Provide the [x, y] coordinate of the cell's center where the given text is located.  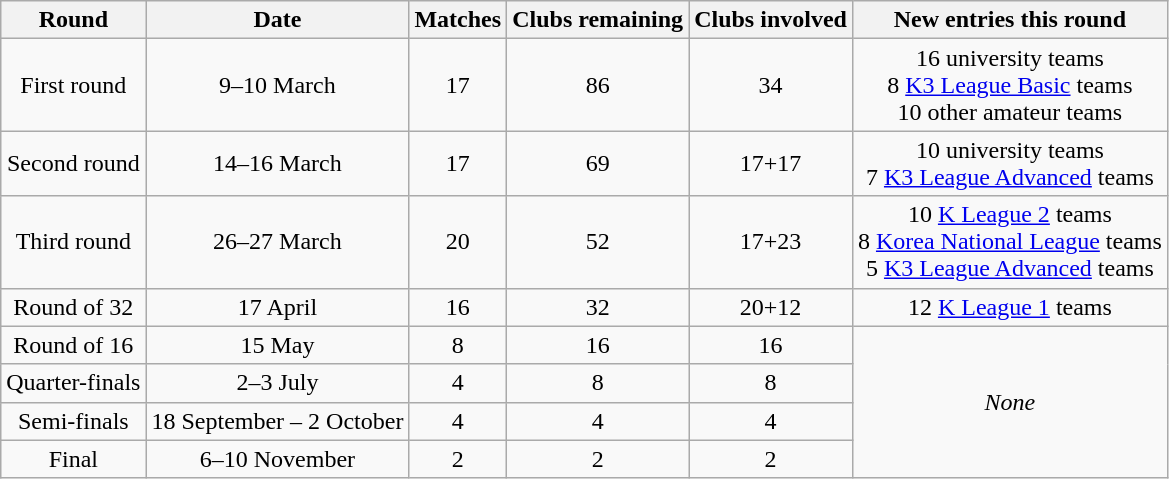
10 K League 2 teams8 Korea National League teams5 K3 League Advanced teams [1010, 242]
Final [74, 459]
69 [598, 164]
52 [598, 242]
17+23 [771, 242]
17+17 [771, 164]
26–27 March [278, 242]
34 [771, 85]
Round of 32 [74, 307]
20+12 [771, 307]
First round [74, 85]
9–10 March [278, 85]
2–3 July [278, 383]
Semi-finals [74, 421]
New entries this round [1010, 20]
6–10 November [278, 459]
Round [74, 20]
Matches [458, 20]
12 K League 1 teams [1010, 307]
10 university teams7 K3 League Advanced teams [1010, 164]
None [1010, 402]
17 April [278, 307]
Quarter-finals [74, 383]
Third round [74, 242]
Date [278, 20]
Clubs involved [771, 20]
14–16 March [278, 164]
18 September – 2 October [278, 421]
15 May [278, 345]
Round of 16 [74, 345]
86 [598, 85]
16 university teams8 K3 League Basic teams10 other amateur teams [1010, 85]
20 [458, 242]
Clubs remaining [598, 20]
Second round [74, 164]
32 [598, 307]
